Extract the [X, Y] coordinate from the center of the cell holding the provided text.  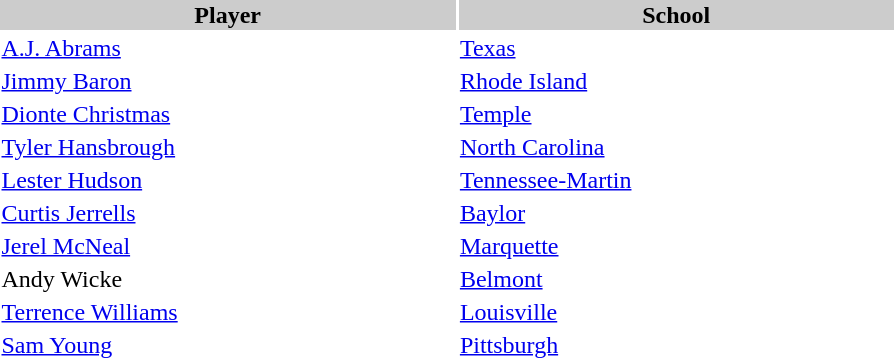
North Carolina [676, 147]
Jerel McNeal [228, 246]
Texas [676, 48]
Andy Wicke [228, 279]
Temple [676, 114]
School [676, 15]
Jimmy Baron [228, 81]
Curtis Jerrells [228, 213]
Baylor [676, 213]
Rhode Island [676, 81]
Player [228, 15]
Dionte Christmas [228, 114]
Tyler Hansbrough [228, 147]
Belmont [676, 279]
Marquette [676, 246]
Lester Hudson [228, 180]
Terrence Williams [228, 312]
A.J. Abrams [228, 48]
Louisville [676, 312]
Tennessee-Martin [676, 180]
